Determine the [x, y] coordinate at the center of the cell enclosing the given text.  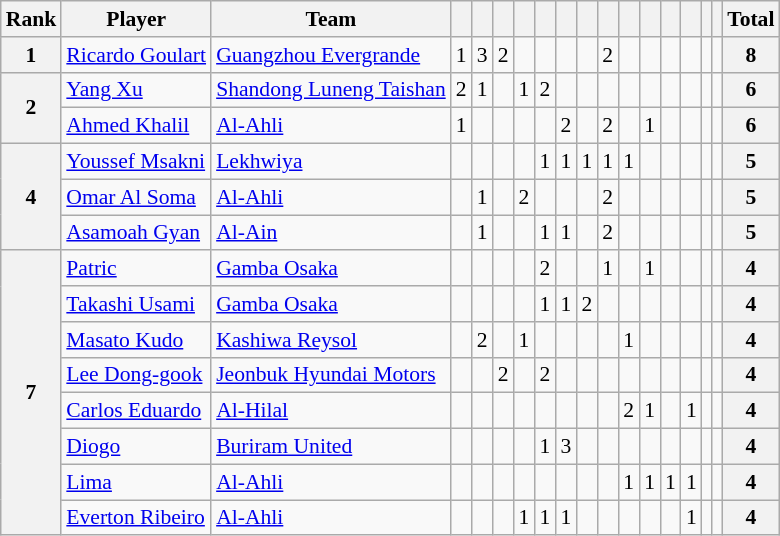
Everton Ribeiro [136, 518]
Buriram United [331, 447]
Lee Dong-gook [136, 375]
Takashi Usami [136, 304]
Diogo [136, 447]
8 [750, 55]
Masato Kudo [136, 340]
Total [750, 19]
Ahmed Khalil [136, 126]
Guangzhou Evergrande [331, 55]
Al-Hilal [331, 411]
Asamoah Gyan [136, 233]
Kashiwa Reysol [331, 340]
Lekhwiya [331, 162]
Player [136, 19]
Shandong Luneng Taishan [331, 90]
7 [32, 394]
Youssef Msakni [136, 162]
Rank [32, 19]
Carlos Eduardo [136, 411]
Team [331, 19]
Omar Al Soma [136, 197]
Yang Xu [136, 90]
Jeonbuk Hyundai Motors [331, 375]
Al-Ain [331, 233]
Lima [136, 482]
Ricardo Goulart [136, 55]
Patric [136, 269]
